Detect which cell encompasses the target text, then output its (X, Y) center coordinate. 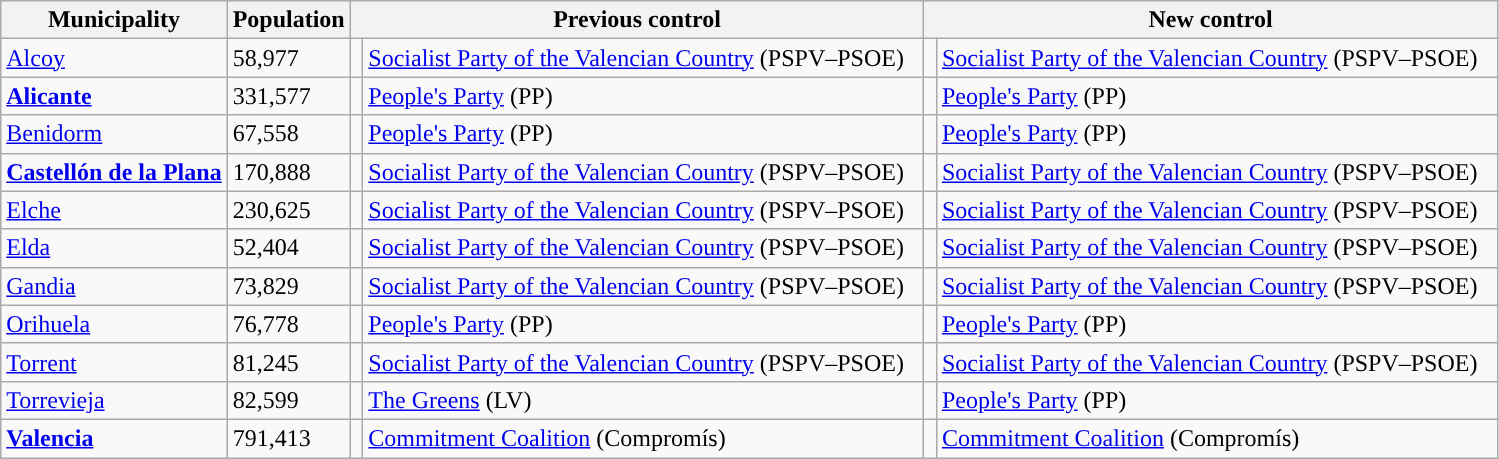
Benidorm (114, 134)
Orihuela (114, 324)
331,577 (288, 96)
76,778 (288, 324)
Torrevieja (114, 400)
67,558 (288, 134)
Torrent (114, 362)
81,245 (288, 362)
Elda (114, 248)
170,888 (288, 172)
Elche (114, 210)
82,599 (288, 400)
Alcoy (114, 58)
Castellón de la Plana (114, 172)
52,404 (288, 248)
New control (1211, 20)
791,413 (288, 438)
230,625 (288, 210)
58,977 (288, 58)
Gandia (114, 286)
Alicante (114, 96)
Population (288, 20)
The Greens (LV) (644, 400)
Previous control (637, 20)
73,829 (288, 286)
Municipality (114, 20)
Valencia (114, 438)
